Pinpoint the cell where the given text exists, returning its (x, y) midpoint coordinate. 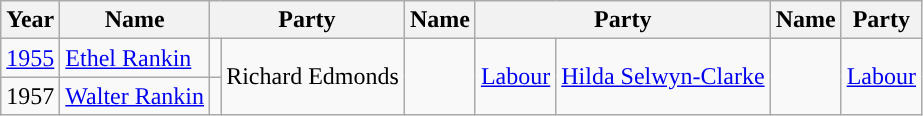
Hilda Selwyn-Clarke (663, 77)
Year (30, 20)
Ethel Rankin (135, 58)
Richard Edmonds (313, 77)
1955 (30, 58)
1957 (30, 96)
Walter Rankin (135, 96)
